From the cell containing the given text, extract its center point as (X, Y) coordinate. 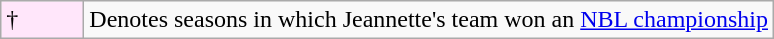
Denotes seasons in which Jeannette's team won an NBL championship (429, 20)
† (42, 20)
